Return (X, Y) of the center of cell containing provided text 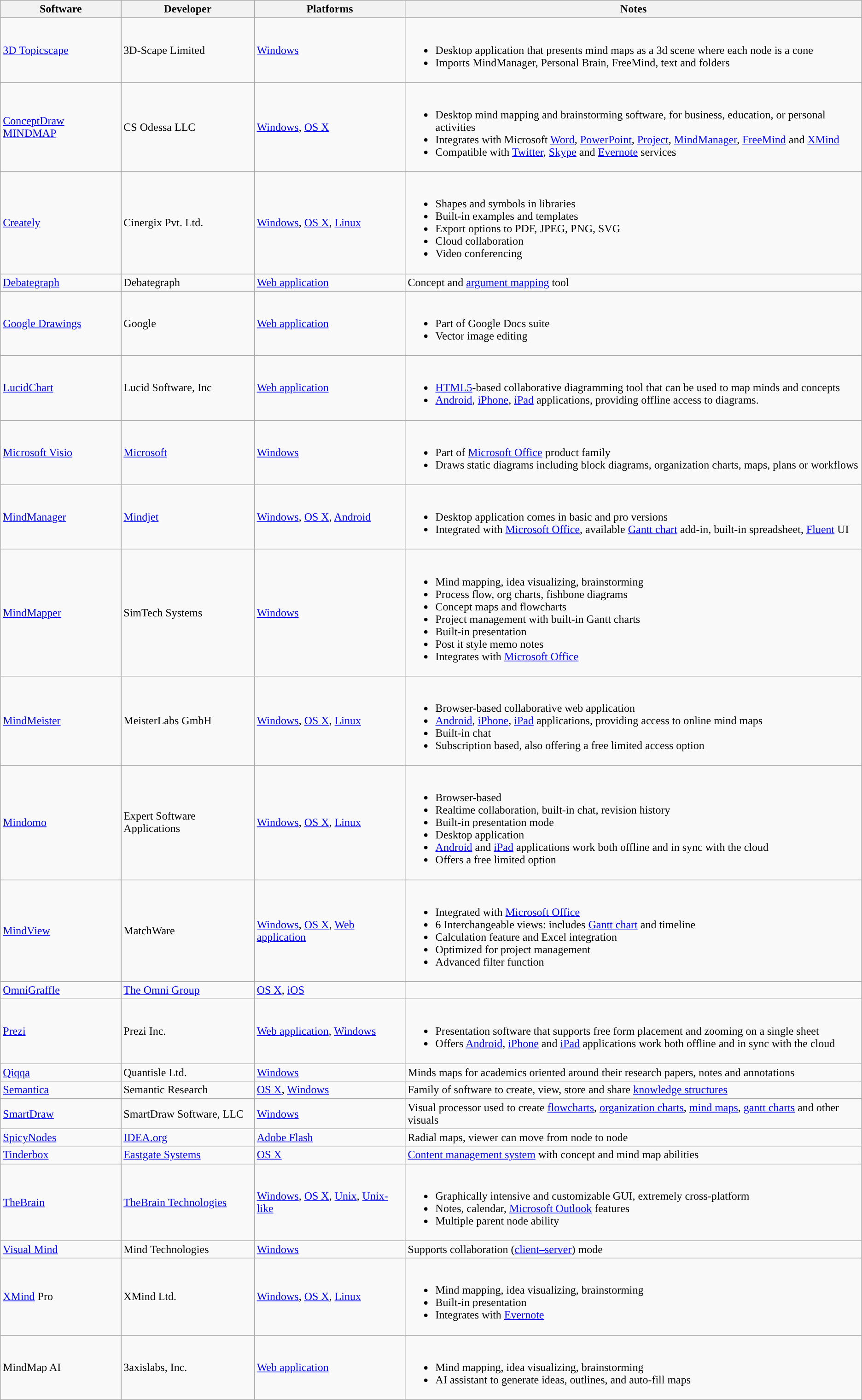
TheBrain Technologies (188, 1202)
Semantic Research (188, 1090)
Lucid Software, Inc (188, 388)
Part of Google Docs suiteVector image editing (634, 323)
Developer (188, 9)
Adobe Flash (330, 1137)
Notes (634, 9)
SmartDraw Software, LLC (188, 1114)
MindMapper (61, 613)
SpicyNodes (61, 1137)
Microsoft Visio (61, 452)
SmartDraw (61, 1114)
MatchWare (188, 931)
Content management system with concept and mind map abilities (634, 1155)
Eastgate Systems (188, 1155)
Prezi (61, 1031)
Expert Software Applications (188, 822)
OmniGraffle (61, 990)
Google (188, 323)
TheBrain (61, 1202)
Semantica (61, 1090)
XMind Pro (61, 1296)
XMind Ltd. (188, 1296)
OS X (330, 1155)
Minds maps for academics oriented around their research papers, notes and annotations (634, 1072)
Mindomo (61, 822)
Microsoft (188, 452)
Quantisle Ltd. (188, 1072)
Qiqqa (61, 1072)
MindMap AI (61, 1367)
Mind Technologies (188, 1249)
Prezi Inc. (188, 1031)
Shapes and symbols in librariesBuilt-in examples and templatesExport options to PDF, JPEG, PNG, SVGCloud collaborationVideo conferencing (634, 223)
MindView (61, 931)
Visual processor used to create flowcharts, organization charts, mind maps, gantt charts and other visuals (634, 1114)
Family of software to create, view, store and share knowledge structures (634, 1090)
LucidChart (61, 388)
MindManager (61, 517)
Mind mapping, idea visualizing, brainstormingBuilt-in presentationIntegrates with Evernote (634, 1296)
The Omni Group (188, 990)
Software (61, 9)
CS Odessa LLC (188, 127)
SimTech Systems (188, 613)
Creately (61, 223)
3D-Scape Limited (188, 50)
ConceptDraw MINDMAP (61, 127)
Desktop application that presents mind maps as a 3d scene where each node is a coneImports MindManager, Personal Brain, FreeMind, text and folders (634, 50)
MeisterLabs GmbH (188, 721)
Google Drawings (61, 323)
OS X, iOS (330, 990)
MindMeister (61, 721)
Radial maps, viewer can move from node to node (634, 1137)
Tinderbox (61, 1155)
3axislabs, Inc. (188, 1367)
Platforms (330, 9)
Web application, Windows (330, 1031)
Mind mapping, idea visualizing, brainstormingAI assistant to generate ideas, outlines, and auto-fill maps (634, 1367)
OS X, Windows (330, 1090)
Windows, OS X, Unix, Unix-like (330, 1202)
Windows, OS X (330, 127)
IDEA.org (188, 1137)
Concept and argument mapping tool (634, 282)
Supports collaboration (client–server) mode (634, 1249)
Mindjet (188, 517)
Desktop application comes in basic and pro versionsIntegrated with Microsoft Office, available Gantt chart add-in, built-in spreadsheet, Fluent UI (634, 517)
Graphically intensive and customizable GUI, extremely cross-platformNotes, calendar, Microsoft Outlook featuresMultiple parent node ability (634, 1202)
Windows, OS X, Android (330, 517)
Part of Microsoft Office product familyDraws static diagrams including block diagrams, organization charts, maps, plans or workflows (634, 452)
3D Topicscape (61, 50)
Cinergix Pvt. Ltd. (188, 223)
Windows, OS X, Web application (330, 931)
Visual Mind (61, 1249)
